Identify which cell holds the provided text, then report its [x, y] central coordinate. 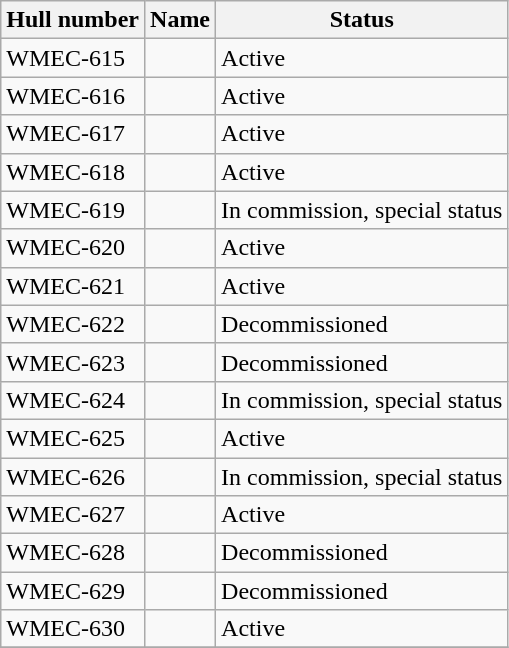
WMEC-630 [73, 629]
WMEC-624 [73, 400]
Status [362, 20]
WMEC-628 [73, 553]
WMEC-617 [73, 134]
WMEC-626 [73, 477]
WMEC-619 [73, 210]
WMEC-616 [73, 96]
WMEC-621 [73, 286]
WMEC-625 [73, 438]
WMEC-615 [73, 58]
WMEC-623 [73, 362]
WMEC-622 [73, 324]
WMEC-618 [73, 172]
Name [180, 20]
Hull number [73, 20]
WMEC-627 [73, 515]
WMEC-620 [73, 248]
WMEC-629 [73, 591]
